Provide the [x, y] coordinate of the cell's center where the given text is located.  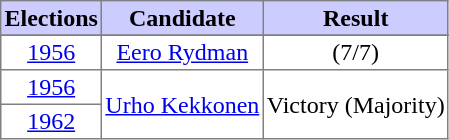
Urho Kekkonen [182, 104]
Eero Rydman [182, 52]
Candidate [182, 18]
Victory (Majority) [356, 104]
Result [356, 18]
(7/7) [356, 52]
1962 [52, 121]
Elections [52, 18]
